Return (x, y) of the center of cell containing provided text 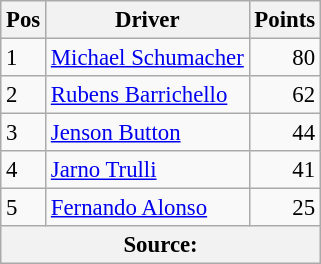
80 (284, 58)
5 (24, 208)
1 (24, 58)
Rubens Barrichello (148, 95)
62 (284, 95)
4 (24, 170)
Fernando Alonso (148, 208)
3 (24, 133)
Points (284, 20)
Jenson Button (148, 133)
44 (284, 133)
Michael Schumacher (148, 58)
Driver (148, 20)
Jarno Trulli (148, 170)
Pos (24, 20)
2 (24, 95)
Source: (161, 245)
41 (284, 170)
25 (284, 208)
